Detect which cell encompasses the target text, then output its (x, y) center coordinate. 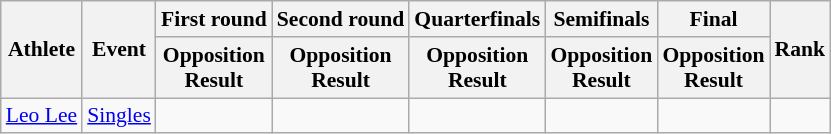
Semifinals (601, 19)
Leo Lee (42, 116)
Quarterfinals (477, 19)
Event (119, 50)
Second round (341, 19)
Athlete (42, 50)
Rank (800, 50)
Singles (119, 116)
Final (713, 19)
First round (214, 19)
